Determine the (x, y) coordinate at the center of the cell enclosing the given text.  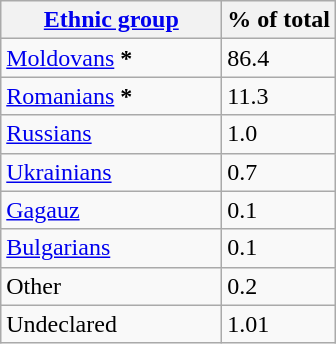
% of total (279, 20)
Bulgarians (112, 248)
0.7 (279, 172)
Moldovans * (112, 58)
Romanians * (112, 96)
Gagauz (112, 210)
Russians (112, 134)
Ethnic group (112, 20)
11.3 (279, 96)
Undeclared (112, 324)
Other (112, 286)
1.01 (279, 324)
1.0 (279, 134)
86.4 (279, 58)
Ukrainians (112, 172)
0.2 (279, 286)
